From the cell containing the given text, extract its center point as [x, y] coordinate. 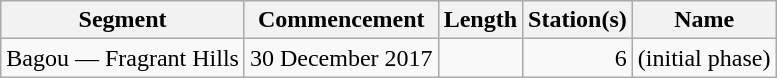
Bagou — Fragrant Hills [123, 58]
6 [578, 58]
Station(s) [578, 20]
Segment [123, 20]
Name [704, 20]
Length [480, 20]
Commencement [341, 20]
(initial phase) [704, 58]
30 December 2017 [341, 58]
